Detect which cell encompasses the target text, then output its (x, y) center coordinate. 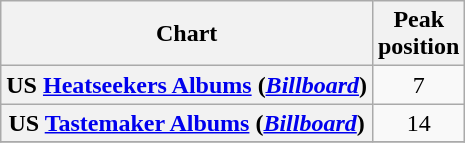
Peakposition (418, 34)
US Tastemaker Albums (Billboard) (187, 123)
14 (418, 123)
US Heatseekers Albums (Billboard) (187, 85)
Chart (187, 34)
7 (418, 85)
